Locate the cell with the specified text and output its (x, y) center coordinate. 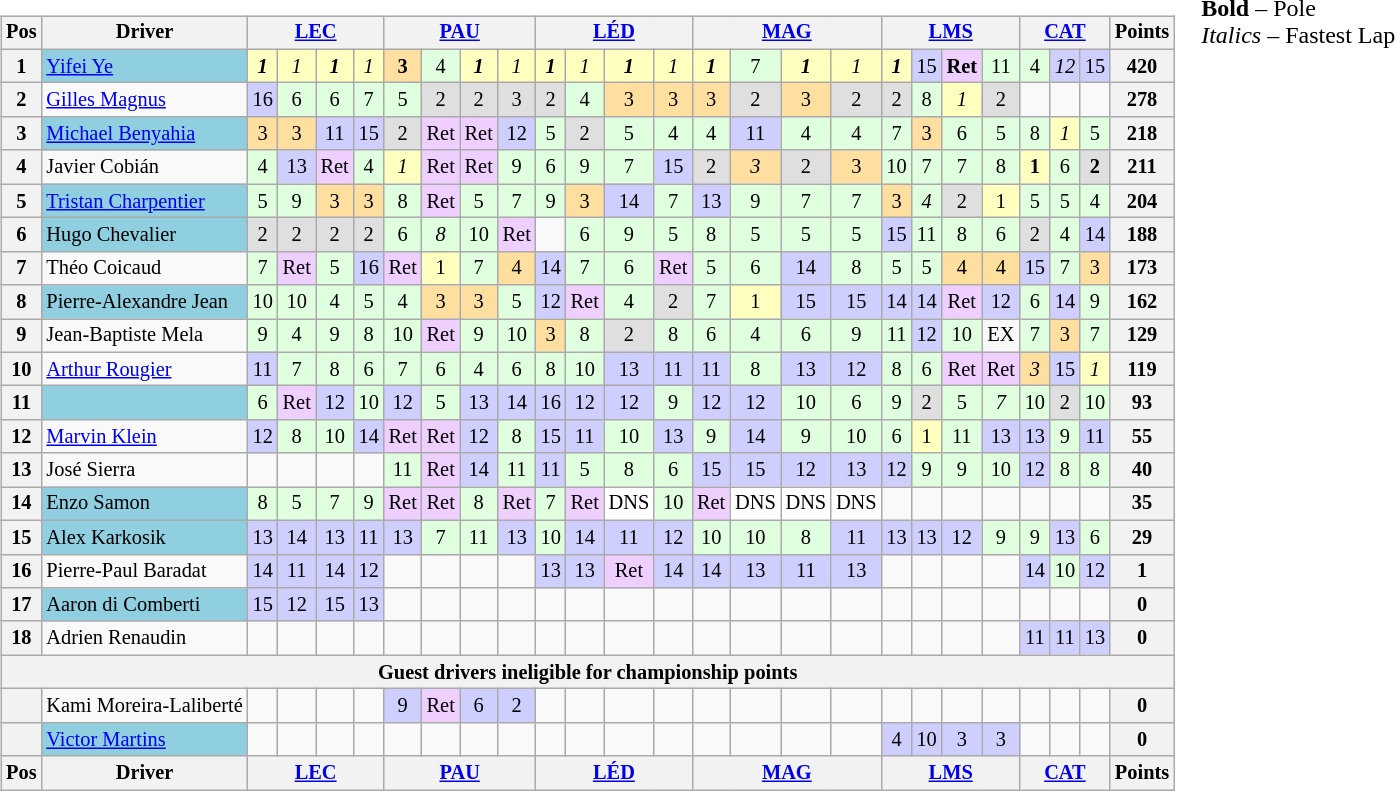
211 (1142, 167)
Hugo Chevalier (144, 235)
18 (21, 638)
Javier Cobián (144, 167)
Yifei Ye (144, 66)
Victor Martins (144, 739)
Adrien Renaudin (144, 638)
278 (1142, 100)
Pierre-Alexandre Jean (144, 302)
Tristan Charpentier (144, 201)
Kami Moreira-Laliberté (144, 706)
Michael Benyahia (144, 134)
Théo Coicaud (144, 268)
29 (1142, 537)
Aaron di Comberti (144, 605)
Guest drivers ineligible for championship points (588, 672)
Jean-Baptiste Mela (144, 336)
Marvin Klein (144, 437)
420 (1142, 66)
José Sierra (144, 470)
Enzo Samon (144, 504)
162 (1142, 302)
Arthur Rougier (144, 369)
35 (1142, 504)
93 (1142, 403)
218 (1142, 134)
Gilles Magnus (144, 100)
129 (1142, 336)
Pierre-Paul Baradat (144, 571)
188 (1142, 235)
17 (21, 605)
119 (1142, 369)
173 (1142, 268)
40 (1142, 470)
55 (1142, 437)
Alex Karkosik (144, 537)
204 (1142, 201)
EX (1001, 336)
